Pinpoint the cell where the given text exists, returning its [X, Y] midpoint coordinate. 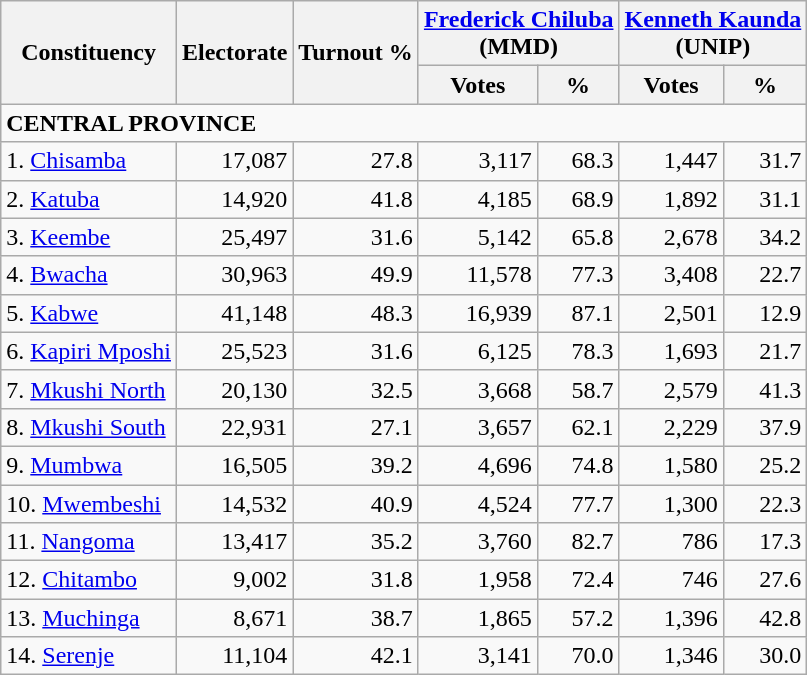
70.0 [578, 656]
1,580 [671, 465]
25,497 [234, 237]
3,117 [478, 161]
1,892 [671, 199]
Electorate [234, 52]
40.9 [356, 503]
41,148 [234, 313]
68.9 [578, 199]
30.0 [765, 656]
11,104 [234, 656]
25,523 [234, 351]
34.2 [765, 237]
25.2 [765, 465]
27.8 [356, 161]
82.7 [578, 542]
65.8 [578, 237]
22,931 [234, 427]
9,002 [234, 580]
12. Chitambo [89, 580]
1,447 [671, 161]
48.3 [356, 313]
5,142 [478, 237]
Kenneth Kaunda (UNIP) [713, 34]
16,505 [234, 465]
8. Mkushi South [89, 427]
17,087 [234, 161]
3. Keembe [89, 237]
27.6 [765, 580]
2,501 [671, 313]
3,760 [478, 542]
Turnout % [356, 52]
58.7 [578, 389]
7. Mkushi North [89, 389]
2. Katuba [89, 199]
2,579 [671, 389]
12.9 [765, 313]
16,939 [478, 313]
41.3 [765, 389]
6. Kapiri Mposhi [89, 351]
8,671 [234, 618]
CENTRAL PROVINCE [404, 123]
1,300 [671, 503]
20,130 [234, 389]
3,657 [478, 427]
Constituency [89, 52]
4,696 [478, 465]
77.7 [578, 503]
27.1 [356, 427]
2,229 [671, 427]
4. Bwacha [89, 275]
5. Kabwe [89, 313]
31.8 [356, 580]
49.9 [356, 275]
31.7 [765, 161]
35.2 [356, 542]
3,141 [478, 656]
2,678 [671, 237]
32.5 [356, 389]
57.2 [578, 618]
62.1 [578, 427]
68.3 [578, 161]
1,865 [478, 618]
22.3 [765, 503]
42.1 [356, 656]
9. Mumbwa [89, 465]
3,408 [671, 275]
13,417 [234, 542]
87.1 [578, 313]
746 [671, 580]
3,668 [478, 389]
78.3 [578, 351]
10. Mwembeshi [89, 503]
22.7 [765, 275]
17.3 [765, 542]
4,185 [478, 199]
1,346 [671, 656]
14. Serenje [89, 656]
31.1 [765, 199]
4,524 [478, 503]
21.7 [765, 351]
42.8 [765, 618]
786 [671, 542]
14,920 [234, 199]
77.3 [578, 275]
1,693 [671, 351]
14,532 [234, 503]
39.2 [356, 465]
13. Muchinga [89, 618]
74.8 [578, 465]
11,578 [478, 275]
1,958 [478, 580]
38.7 [356, 618]
30,963 [234, 275]
6,125 [478, 351]
41.8 [356, 199]
Frederick Chiluba (MMD) [518, 34]
72.4 [578, 580]
37.9 [765, 427]
11. Nangoma [89, 542]
1. Chisamba [89, 161]
1,396 [671, 618]
